For the text-containing cell, return its midpoint in [x, y] coordinate format. 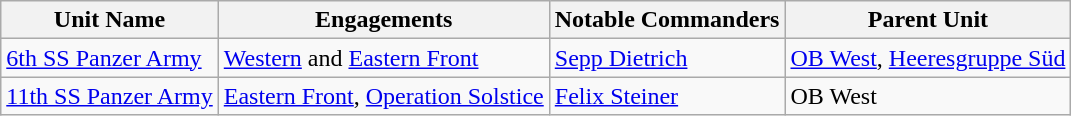
Sepp Dietrich [667, 58]
Felix Steiner [667, 96]
OB West, Heeresgruppe Süd [928, 58]
6th SS Panzer Army [110, 58]
OB West [928, 96]
Western and Eastern Front [384, 58]
Parent Unit [928, 20]
Unit Name [110, 20]
Notable Commanders [667, 20]
Engagements [384, 20]
11th SS Panzer Army [110, 96]
Eastern Front, Operation Solstice [384, 96]
